Pinpoint the cell where the given text exists, returning its [x, y] midpoint coordinate. 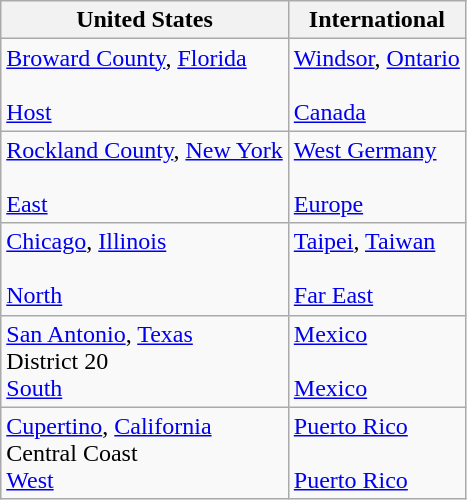
United States [145, 20]
Cupertino, CaliforniaCentral CoastWest [145, 453]
West GermanyEurope [376, 177]
Chicago, IllinoisNorth [145, 269]
Rockland County, New YorkEast [145, 177]
Taipei, TaiwanFar East [376, 269]
MexicoMexico [376, 361]
International [376, 20]
Puerto RicoPuerto Rico [376, 453]
San Antonio, TexasDistrict 20South [145, 361]
Broward County, FloridaHost [145, 85]
Windsor, OntarioCanada [376, 85]
